Identify which cell holds the provided text, then report its (x, y) central coordinate. 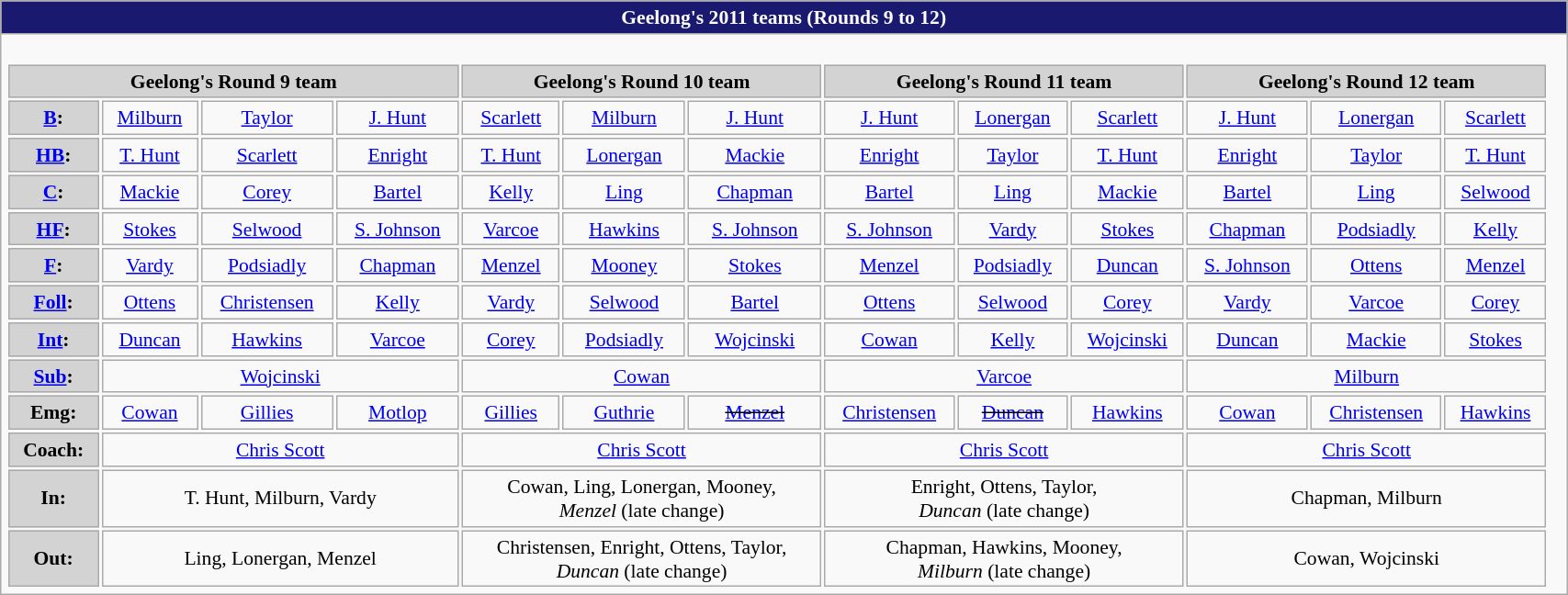
T. Hunt, Milburn, Vardy (281, 500)
Guthrie (625, 413)
Geelong's Round 11 team (1004, 81)
F: (53, 266)
HB: (53, 156)
Motlop (398, 413)
Cowan, Ling, Lonergan, Mooney, Menzel (late change) (642, 500)
Cowan, Wojcinski (1367, 558)
Geelong's Round 12 team (1367, 81)
HF: (53, 230)
Ling, Lonergan, Menzel (281, 558)
Chapman, Hawkins, Mooney, Milburn (late change) (1004, 558)
In: (53, 500)
Out: (53, 558)
Foll: (53, 303)
Geelong's Round 10 team (642, 81)
Geelong's Round 9 team (233, 81)
Sub: (53, 376)
Emg: (53, 413)
Mooney (625, 266)
Geelong's 2011 teams (Rounds 9 to 12) (784, 17)
Christensen, Enright, Ottens, Taylor, Duncan (late change) (642, 558)
C: (53, 193)
B: (53, 118)
Coach: (53, 450)
Int: (53, 340)
Chapman, Milburn (1367, 500)
Enright, Ottens, Taylor, Duncan (late change) (1004, 500)
